Find where the given text appears and provide that cell's center as (X, Y) coordinate. 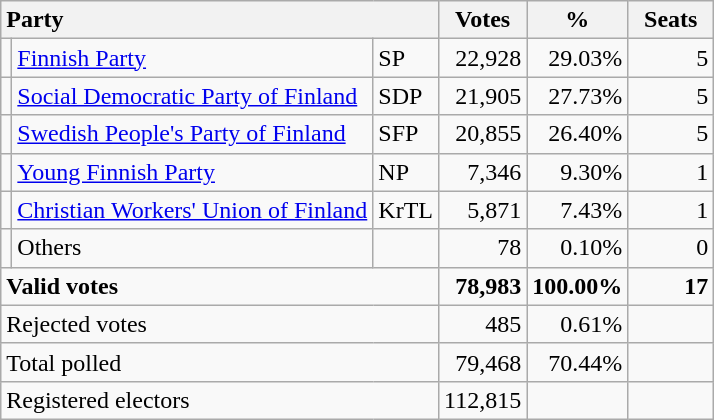
Valid votes (220, 286)
Party (220, 20)
0.61% (578, 324)
SDP (406, 96)
79,468 (483, 362)
Registered electors (220, 400)
KrTL (406, 210)
21,905 (483, 96)
0 (671, 248)
22,928 (483, 58)
26.40% (578, 134)
100.00% (578, 286)
Swedish People's Party of Finland (192, 134)
78 (483, 248)
Young Finnish Party (192, 172)
Social Democratic Party of Finland (192, 96)
17 (671, 286)
Others (192, 248)
7,346 (483, 172)
Christian Workers' Union of Finland (192, 210)
9.30% (578, 172)
5,871 (483, 210)
Seats (671, 20)
29.03% (578, 58)
Votes (483, 20)
SFP (406, 134)
70.44% (578, 362)
20,855 (483, 134)
Rejected votes (220, 324)
Total polled (220, 362)
SP (406, 58)
78,983 (483, 286)
0.10% (578, 248)
112,815 (483, 400)
NP (406, 172)
7.43% (578, 210)
Finnish Party (192, 58)
27.73% (578, 96)
485 (483, 324)
% (578, 20)
